From the cell containing the given text, extract its center point as [X, Y] coordinate. 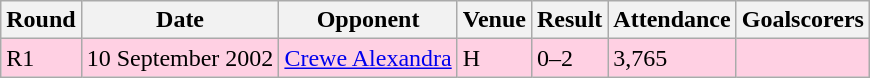
Result [569, 20]
Goalscorers [802, 20]
Opponent [368, 20]
10 September 2002 [180, 58]
R1 [41, 58]
Venue [494, 20]
0–2 [569, 58]
Round [41, 20]
3,765 [672, 58]
H [494, 58]
Crewe Alexandra [368, 58]
Date [180, 20]
Attendance [672, 20]
